Search for the cell housing the specified text and yield its [x, y] center coordinate. 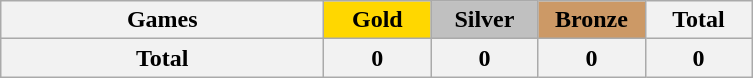
Games [162, 20]
Bronze [592, 20]
Gold [378, 20]
Silver [484, 20]
